From the cell containing the given text, extract its center point as (X, Y) coordinate. 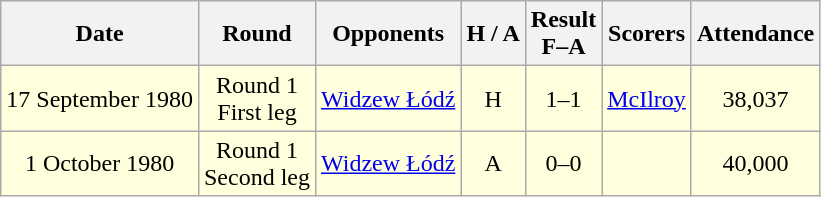
A (493, 164)
40,000 (755, 164)
ResultF–A (563, 34)
1 October 1980 (100, 164)
Date (100, 34)
1–1 (563, 98)
McIlroy (647, 98)
38,037 (755, 98)
Round (256, 34)
Round 1First leg (256, 98)
Round 1Second leg (256, 164)
H / A (493, 34)
Attendance (755, 34)
Opponents (388, 34)
0–0 (563, 164)
H (493, 98)
17 September 1980 (100, 98)
Scorers (647, 34)
